Identify which cell holds the provided text, then report its [X, Y] central coordinate. 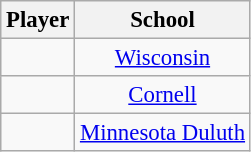
Player [38, 20]
School [163, 20]
Wisconsin [163, 58]
Minnesota Duluth [163, 133]
Cornell [163, 95]
